Identify which cell holds the provided text, then report its [X, Y] central coordinate. 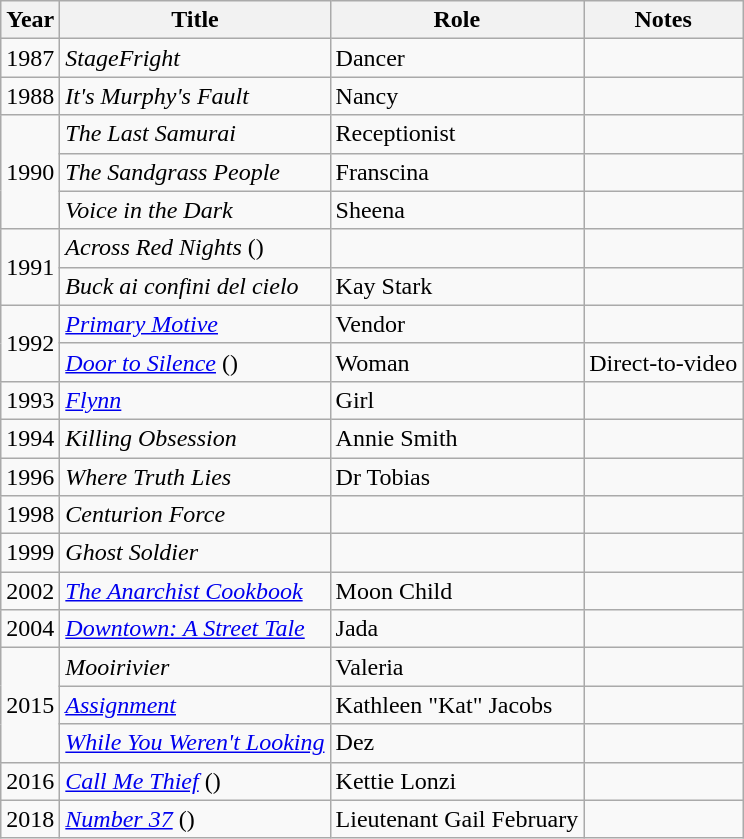
Across Red Nights () [195, 248]
Kay Stark [457, 286]
Downtown: A Street Tale [195, 629]
The Sandgrass People [195, 172]
Franscina [457, 172]
Valeria [457, 667]
1988 [30, 96]
2016 [30, 781]
1987 [30, 58]
Dez [457, 743]
Mooirivier [195, 667]
1996 [30, 477]
StageFright [195, 58]
Primary Motive [195, 324]
1999 [30, 553]
Buck ai confini del cielo [195, 286]
1992 [30, 343]
Title [195, 20]
Nancy [457, 96]
Dr Tobias [457, 477]
Where Truth Lies [195, 477]
Direct-to-video [664, 362]
Voice in the Dark [195, 210]
1998 [30, 515]
2004 [30, 629]
Door to Silence () [195, 362]
Lieutenant Gail February [457, 819]
Year [30, 20]
Number 37 () [195, 819]
2015 [30, 705]
Centurion Force [195, 515]
While You Weren't Looking [195, 743]
2018 [30, 819]
Moon Child [457, 591]
Girl [457, 400]
The Last Samurai [195, 134]
Kathleen "Kat" Jacobs [457, 705]
Killing Obsession [195, 438]
Call Me Thief () [195, 781]
Woman [457, 362]
The Anarchist Cookbook [195, 591]
Annie Smith [457, 438]
Jada [457, 629]
Ghost Soldier [195, 553]
Vendor [457, 324]
It's Murphy's Fault [195, 96]
Role [457, 20]
Assignment [195, 705]
Kettie Lonzi [457, 781]
1991 [30, 267]
1993 [30, 400]
Flynn [195, 400]
Notes [664, 20]
Dancer [457, 58]
1994 [30, 438]
Sheena [457, 210]
1990 [30, 172]
2002 [30, 591]
Receptionist [457, 134]
